Find where the given text appears and provide that cell's center as [x, y] coordinate. 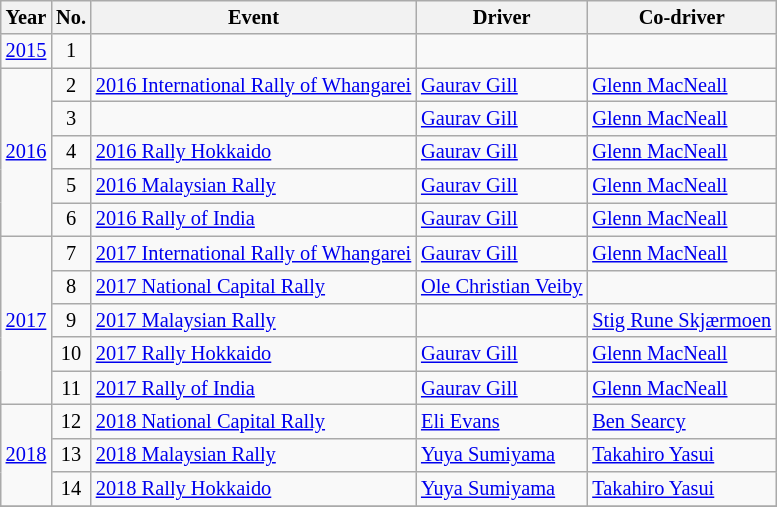
2018 Malaysian Rally [254, 455]
3 [71, 118]
2016 Rally of India [254, 219]
8 [71, 287]
11 [71, 388]
2017 National Capital Rally [254, 287]
13 [71, 455]
2015 [26, 51]
2018 Rally Hokkaido [254, 489]
2018 [26, 454]
Ole Christian Veiby [502, 287]
2017 Rally of India [254, 388]
Event [254, 17]
2017 Rally Hokkaido [254, 354]
Co-driver [682, 17]
2016 [26, 152]
2017 Malaysian Rally [254, 320]
12 [71, 421]
7 [71, 253]
14 [71, 489]
Driver [502, 17]
4 [71, 152]
6 [71, 219]
2018 National Capital Rally [254, 421]
2016 International Rally of Whangarei [254, 85]
No. [71, 17]
5 [71, 186]
1 [71, 51]
2017 [26, 320]
Eli Evans [502, 421]
Stig Rune Skjærmoen [682, 320]
2017 International Rally of Whangarei [254, 253]
Ben Searcy [682, 421]
2 [71, 85]
9 [71, 320]
2016 Malaysian Rally [254, 186]
2016 Rally Hokkaido [254, 152]
Year [26, 17]
10 [71, 354]
